Find where the given text appears and provide that cell's center as (x, y) coordinate. 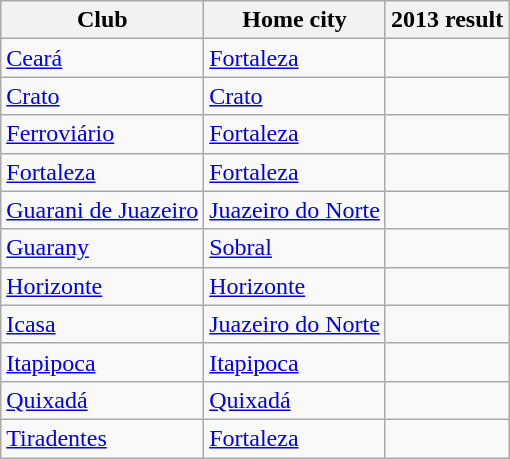
Guarany (102, 248)
Tiradentes (102, 438)
Ferroviário (102, 134)
Ceará (102, 58)
Guarani de Juazeiro (102, 210)
Sobral (295, 248)
Home city (295, 20)
Club (102, 20)
Icasa (102, 324)
2013 result (446, 20)
